Output the [X, Y] coordinate of the center of the cell containing the given text.  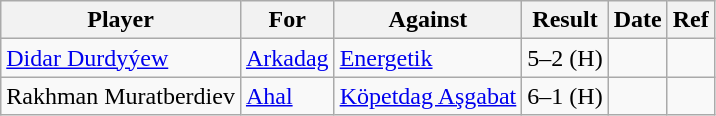
For [287, 20]
Energetik [428, 58]
Player [121, 20]
Result [565, 20]
5–2 (H) [565, 58]
Köpetdag Aşgabat [428, 96]
Arkadag [287, 58]
Ahal [287, 96]
Ref [690, 20]
Against [428, 20]
6–1 (H) [565, 96]
Didar Durdyýew [121, 58]
Rakhman Muratberdiev [121, 96]
Date [638, 20]
